Locate the cell with the specified text and output its (X, Y) center coordinate. 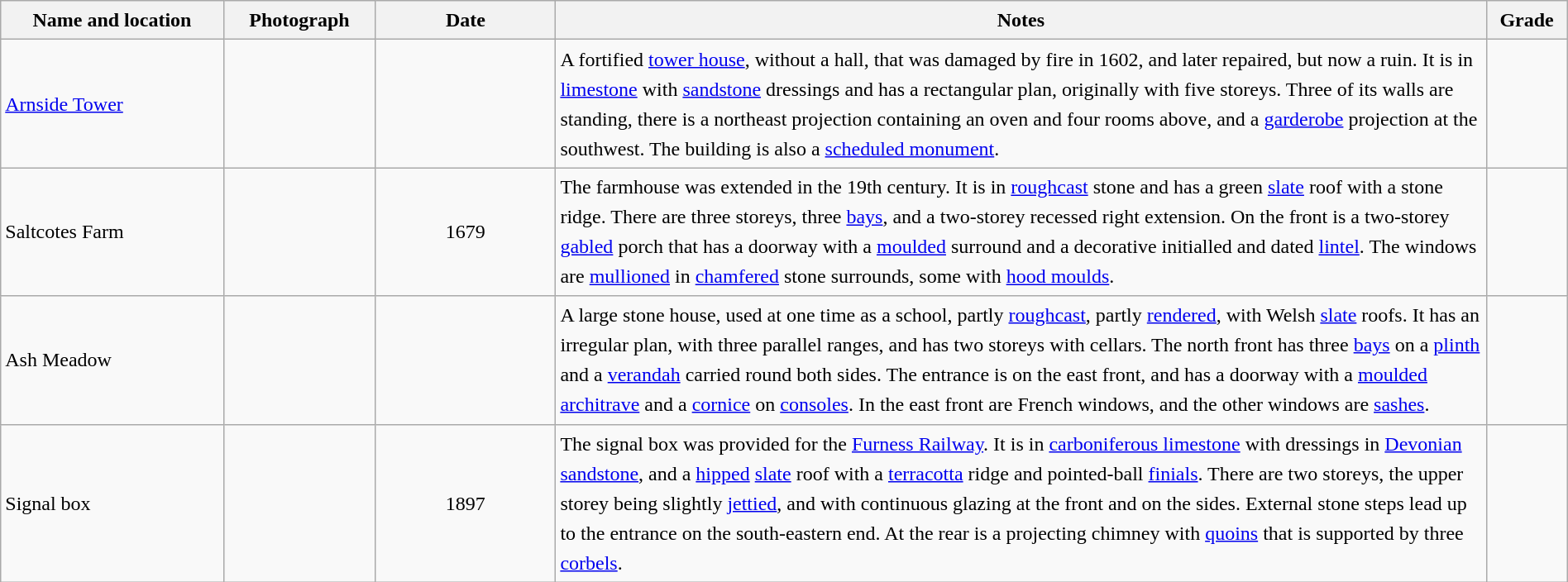
Photograph (299, 20)
Date (466, 20)
1897 (466, 503)
1679 (466, 231)
Signal box (112, 503)
Arnside Tower (112, 104)
Grade (1527, 20)
Ash Meadow (112, 360)
Saltcotes Farm (112, 231)
Name and location (112, 20)
Notes (1021, 20)
